Identify which cell holds the provided text, then report its (X, Y) central coordinate. 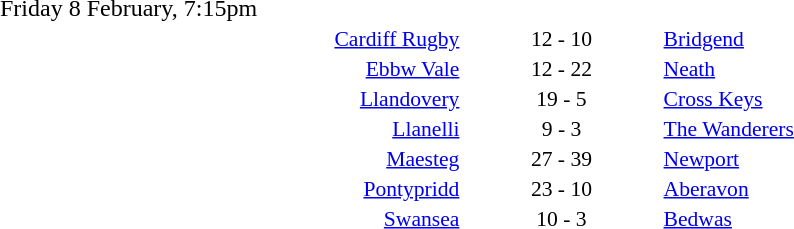
27 - 39 (561, 158)
12 - 22 (561, 68)
9 - 3 (561, 128)
12 - 10 (561, 38)
23 - 10 (561, 188)
19 - 5 (561, 98)
